Locate the cell with the specified text and output its [x, y] center coordinate. 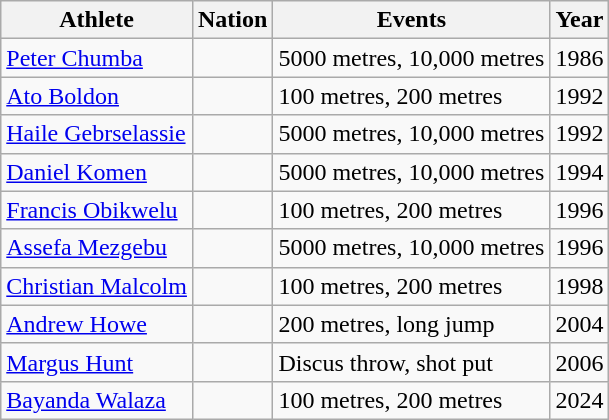
Haile Gebrselassie [97, 134]
Margus Hunt [97, 362]
Year [580, 20]
Assefa Mezgebu [97, 248]
Daniel Komen [97, 172]
Events [412, 20]
Ato Boldon [97, 96]
Discus throw, shot put [412, 362]
Nation [232, 20]
2004 [580, 324]
1998 [580, 286]
Athlete [97, 20]
2006 [580, 362]
1986 [580, 58]
200 metres, long jump [412, 324]
Peter Chumba [97, 58]
1994 [580, 172]
Bayanda Walaza [97, 400]
Francis Obikwelu [97, 210]
Christian Malcolm [97, 286]
2024 [580, 400]
Andrew Howe [97, 324]
